Output the (X, Y) coordinate of the center of the cell containing the given text.  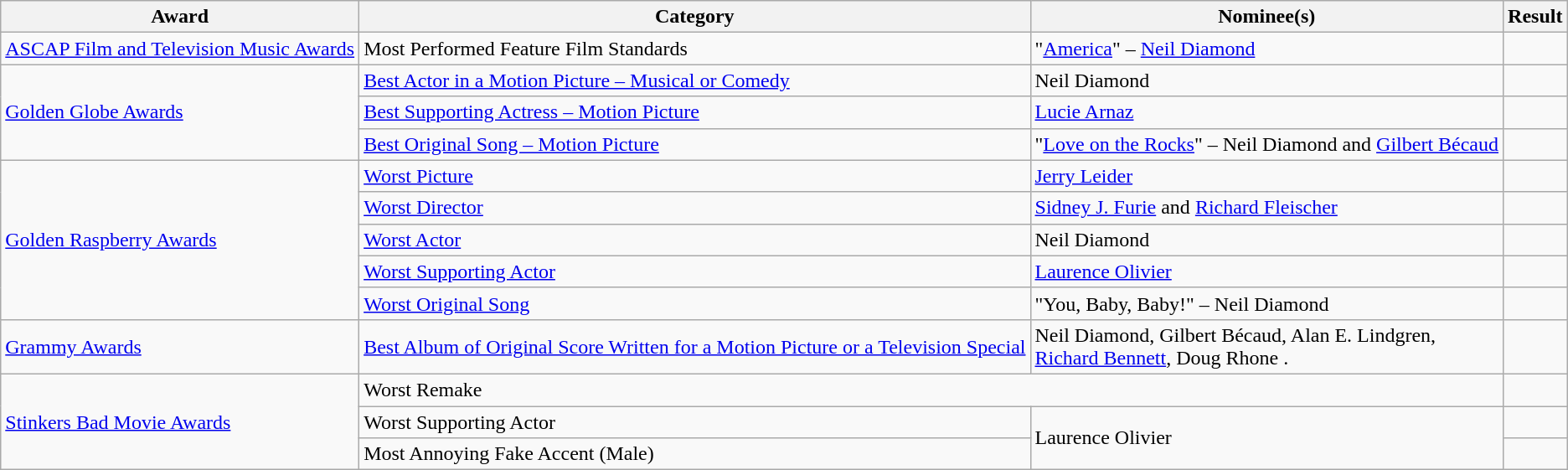
Worst Director (695, 208)
Golden Globe Awards (180, 112)
Neil Diamond, Gilbert Bécaud, Alan E. Lindgren, Richard Bennett, Doug Rhone . (1266, 347)
Worst Remake (931, 390)
Stinkers Bad Movie Awards (180, 421)
"Love on the Rocks" – Neil Diamond and Gilbert Bécaud (1266, 144)
Worst Picture (695, 176)
Worst Actor (695, 240)
"You, Baby, Baby!" – Neil Diamond (1266, 303)
Best Original Song – Motion Picture (695, 144)
Best Supporting Actress – Motion Picture (695, 112)
Best Actor in a Motion Picture – Musical or Comedy (695, 80)
Nominee(s) (1266, 17)
ASCAP Film and Television Music Awards (180, 49)
Lucie Arnaz (1266, 112)
Award (180, 17)
Category (695, 17)
Worst Original Song (695, 303)
Jerry Leider (1266, 176)
Result (1535, 17)
Sidney J. Furie and Richard Fleischer (1266, 208)
Most Annoying Fake Accent (Male) (695, 454)
Most Performed Feature Film Standards (695, 49)
Golden Raspberry Awards (180, 240)
Best Album of Original Score Written for a Motion Picture or a Television Special (695, 347)
"America" – Neil Diamond (1266, 49)
Grammy Awards (180, 347)
